Return [X, Y] of the center of cell containing provided text 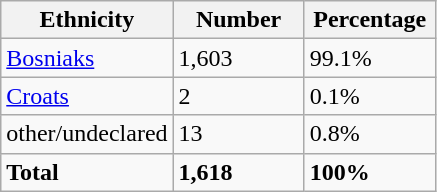
Ethnicity [87, 20]
1,603 [238, 58]
Number [238, 20]
13 [238, 134]
0.8% [370, 134]
1,618 [238, 172]
2 [238, 96]
0.1% [370, 96]
other/undeclared [87, 134]
Percentage [370, 20]
Total [87, 172]
100% [370, 172]
Bosniaks [87, 58]
99.1% [370, 58]
Croats [87, 96]
